Detect which cell encompasses the target text, then output its (x, y) center coordinate. 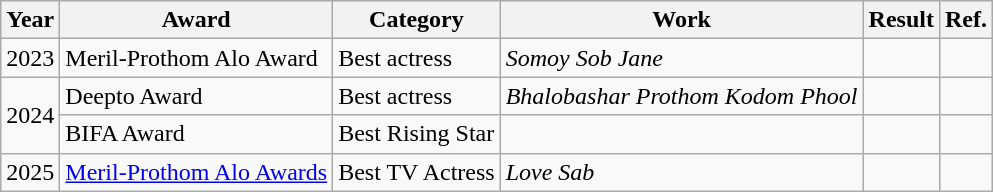
Deepto Award (196, 96)
Year (30, 20)
Meril-Prothom Alo Award (196, 58)
Award (196, 20)
Result (901, 20)
Work (682, 20)
Love Sab (682, 172)
Best Rising Star (417, 134)
Category (417, 20)
Ref. (966, 20)
Bhalobashar Prothom Kodom Phool (682, 96)
Best TV Actress (417, 172)
Somoy Sob Jane (682, 58)
BIFA Award (196, 134)
Meril-Prothom Alo Awards (196, 172)
2025 (30, 172)
2024 (30, 115)
2023 (30, 58)
